For the text-containing cell, return its midpoint in (x, y) coordinate format. 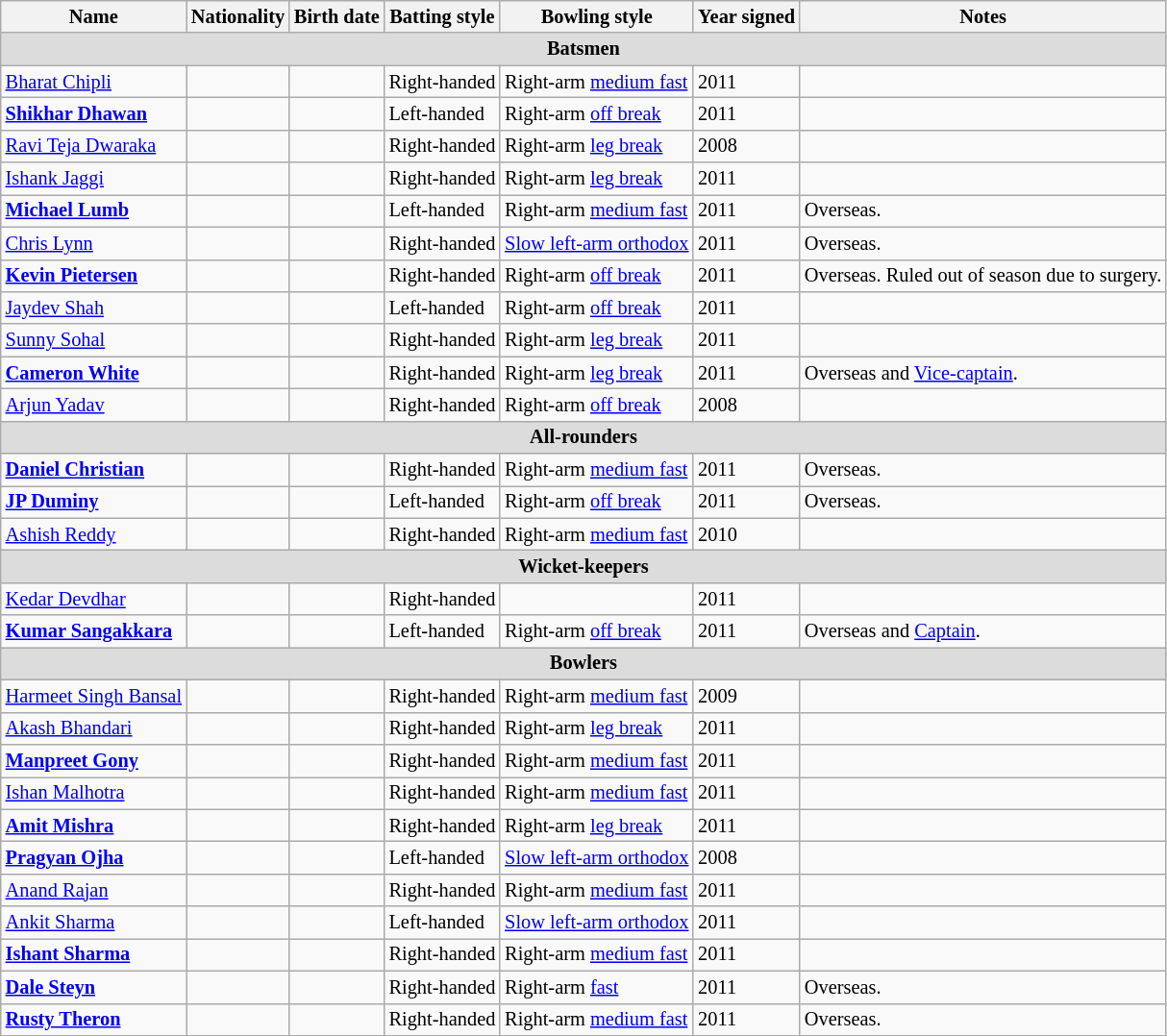
Shikhar Dhawan (94, 113)
Dale Steyn (94, 987)
Kumar Sangakkara (94, 631)
Arjun Yadav (94, 405)
Right-arm fast (596, 987)
JP Duminy (94, 502)
Chris Lynn (94, 243)
Daniel Christian (94, 470)
Ravi Teja Dwaraka (94, 146)
Year signed (746, 16)
Bowling style (596, 16)
Amit Mishra (94, 826)
Notes (982, 16)
Pragyan Ojha (94, 857)
Cameron White (94, 373)
2010 (746, 534)
Rusty Theron (94, 1020)
Overseas and Vice-captain. (982, 373)
Bowlers (583, 663)
Ishank Jaggi (94, 179)
Anand Rajan (94, 890)
Ishant Sharma (94, 954)
Sunny Sohal (94, 340)
Ishan Malhotra (94, 793)
Akash Bhandari (94, 728)
Overseas. Ruled out of season due to surgery. (982, 276)
Manpreet Gony (94, 760)
2009 (746, 696)
Ankit Sharma (94, 923)
Overseas and Captain. (982, 631)
Jaydev Shah (94, 308)
Nationality (238, 16)
Batting style (442, 16)
Bharat Chipli (94, 82)
Kevin Pietersen (94, 276)
Name (94, 16)
All-rounders (583, 437)
Batsmen (583, 49)
Birth date (336, 16)
Harmeet Singh Bansal (94, 696)
Michael Lumb (94, 210)
Ashish Reddy (94, 534)
Kedar Devdhar (94, 599)
Wicket-keepers (583, 566)
